Extract the [x, y] coordinate from the center of the cell holding the provided text.  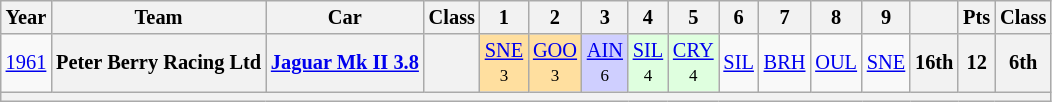
Year [26, 17]
1 [504, 17]
SIL4 [648, 63]
CRY4 [693, 63]
AIN6 [605, 63]
Peter Berry Racing Ltd [158, 63]
Jaguar Mk II 3.8 [345, 63]
2 [555, 17]
Car [345, 17]
Team [158, 17]
GOO3 [555, 63]
Pts [976, 17]
6th [1023, 63]
7 [785, 17]
16th [934, 63]
8 [836, 17]
OUL [836, 63]
SNE3 [504, 63]
4 [648, 17]
3 [605, 17]
BRH [785, 63]
9 [886, 17]
6 [738, 17]
SNE [886, 63]
5 [693, 17]
12 [976, 63]
1961 [26, 63]
SIL [738, 63]
